Detect which cell encompasses the target text, then output its [X, Y] center coordinate. 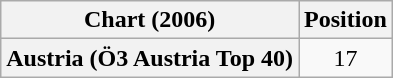
Austria (Ö3 Austria Top 40) [150, 58]
Position [346, 20]
Chart (2006) [150, 20]
17 [346, 58]
